Provide the [x, y] coordinate of the cell's center where the given text is located.  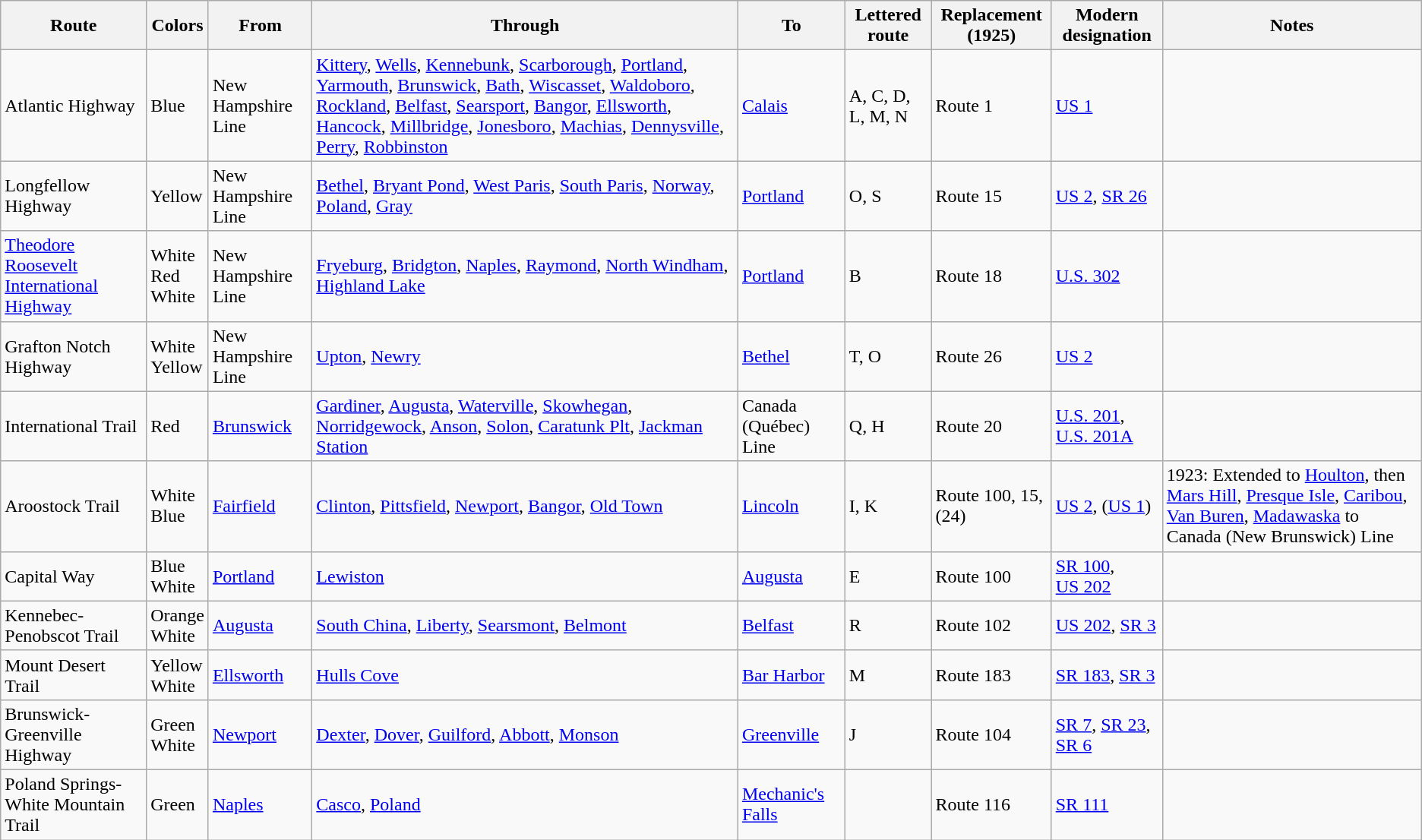
Lewiston [526, 576]
Dexter, Dover, Guilford, Abbott, Monson [526, 734]
Theodore Roosevelt International Highway [74, 276]
Route 20 [991, 426]
WhiteRedWhite [178, 276]
Gardiner, Augusta, Waterville, Skowhegan, Norridgewock, Anson, Solon, Caratunk Plt, Jackman Station [526, 426]
Belfast [792, 626]
Replacement (1925) [991, 26]
A, C, D, L, M, N [888, 106]
US 2 [1107, 356]
Route 18 [991, 276]
SR 100, US 202 [1107, 576]
International Trail [74, 426]
Newport [260, 734]
Greenville [792, 734]
Route 100 [991, 576]
Lettered route [888, 26]
Casco, Poland [526, 804]
Route 1 [991, 106]
Colors [178, 26]
Clinton, Pittsfield, Newport, Bangor, Old Town [526, 506]
Green [178, 804]
Aroostock Trail [74, 506]
Mechanic's Falls [792, 804]
Route 183 [991, 674]
US 2, SR 26 [1107, 196]
Calais [792, 106]
Bethel, Bryant Pond, West Paris, South Paris, Norway, Poland, Gray [526, 196]
BlueWhite [178, 576]
U.S. 302 [1107, 276]
SR 7, SR 23, SR 6 [1107, 734]
Route 116 [991, 804]
Q, H [888, 426]
Capital Way [74, 576]
I, K [888, 506]
Blue [178, 106]
Yellow [178, 196]
Mount Desert Trail [74, 674]
WhiteBlue [178, 506]
E [888, 576]
Fairfield [260, 506]
Red [178, 426]
Route 102 [991, 626]
Route 26 [991, 356]
R [888, 626]
Poland Springs-White Mountain Trail [74, 804]
B [888, 276]
Route [74, 26]
Grafton Notch Highway [74, 356]
GreenWhite [178, 734]
Naples [260, 804]
To [792, 26]
Ellsworth [260, 674]
US 202, SR 3 [1107, 626]
US 1 [1107, 106]
Route 104 [991, 734]
Brunswick-Greenville Highway [74, 734]
South China, Liberty, Searsmont, Belmont [526, 626]
YellowWhite [178, 674]
Upton, Newry [526, 356]
SR 111 [1107, 804]
Route 100, 15, (24) [991, 506]
Bethel [792, 356]
O, S [888, 196]
Atlantic Highway [74, 106]
M [888, 674]
OrangeWhite [178, 626]
From [260, 26]
Bar Harbor [792, 674]
SR 183, SR 3 [1107, 674]
1923: Extended to Houlton, then Mars Hill, Presque Isle, Caribou, Van Buren, Madawaska to Canada (New Brunswick) Line [1291, 506]
Lincoln [792, 506]
US 2, (US 1) [1107, 506]
Through [526, 26]
Notes [1291, 26]
Kennebec-Penobscot Trail [74, 626]
Fryeburg, Bridgton, Naples, Raymond, North Windham, Highland Lake [526, 276]
WhiteYellow [178, 356]
Brunswick [260, 426]
T, O [888, 356]
Modern designation [1107, 26]
Hulls Cove [526, 674]
U.S. 201, U.S. 201A [1107, 426]
Canada (Québec) Line [792, 426]
Longfellow Highway [74, 196]
Route 15 [991, 196]
J [888, 734]
